Identify which cell holds the provided text, then report its (x, y) central coordinate. 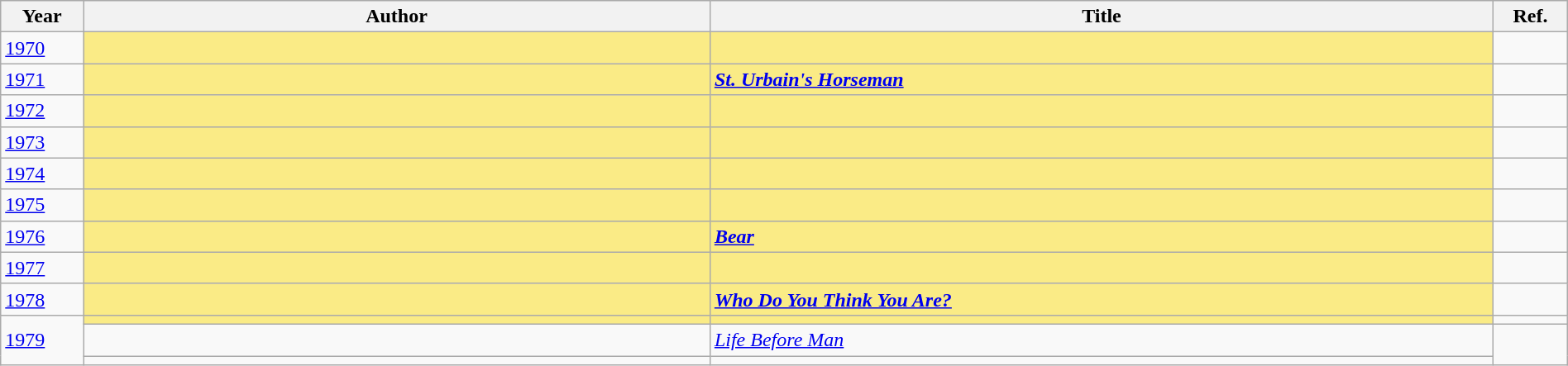
1973 (42, 142)
1978 (42, 299)
1977 (42, 268)
1975 (42, 205)
1971 (42, 79)
Life Before Man (1102, 340)
1974 (42, 173)
1979 (42, 340)
Title (1102, 17)
1970 (42, 48)
Ref. (1531, 17)
1976 (42, 236)
Who Do You Think You Are? (1102, 299)
St. Urbain's Horseman (1102, 79)
Bear (1102, 236)
Author (397, 17)
Year (42, 17)
1972 (42, 111)
